Detect which cell encompasses the target text, then output its [x, y] center coordinate. 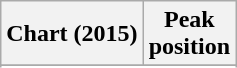
Chart (2015) [72, 34]
Peakposition [189, 34]
